Provide the (x, y) coordinate of the cell's center where the given text is located.  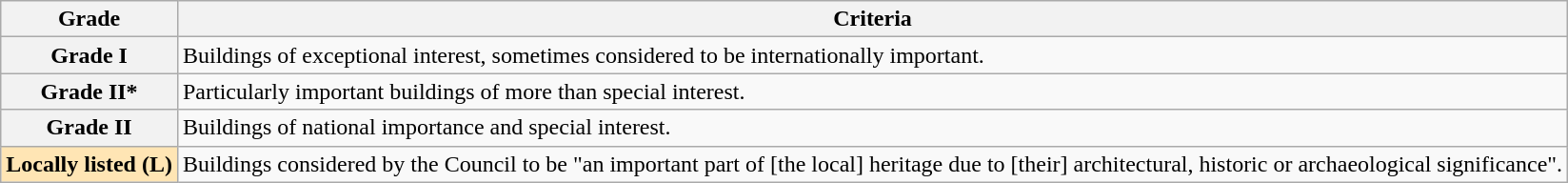
Grade II* (89, 91)
Locally listed (L) (89, 164)
Grade II (89, 128)
Particularly important buildings of more than special interest. (872, 91)
Buildings of exceptional interest, sometimes considered to be internationally important. (872, 55)
Grade (89, 19)
Grade I (89, 55)
Buildings of national importance and special interest. (872, 128)
Criteria (872, 19)
